Return (x, y) of the center of cell containing provided text 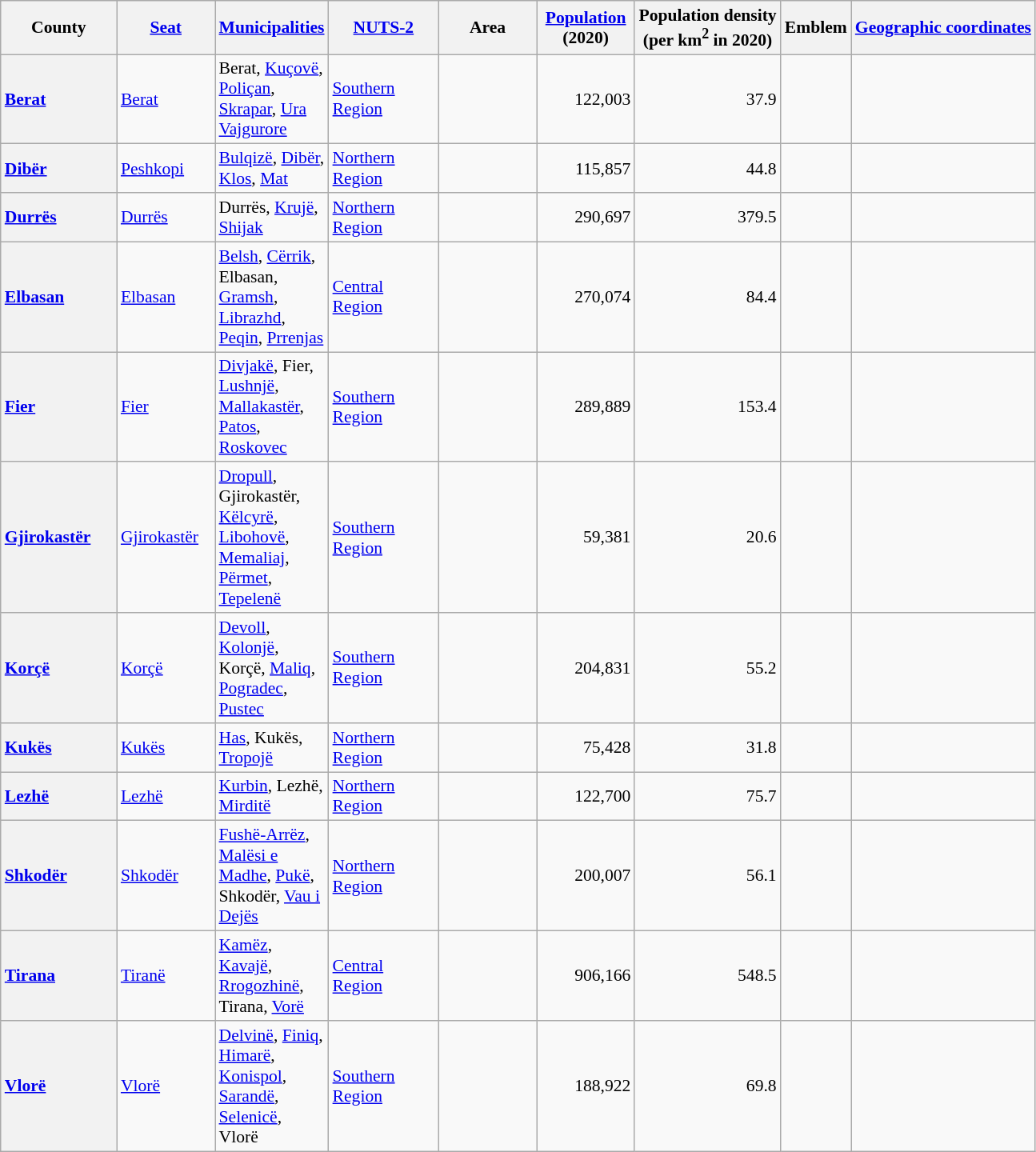
44.8 (707, 168)
Has, Kukës, Tropojë (271, 747)
Population density(per km2 in 2020) (707, 27)
Tirana (59, 976)
204,831 (586, 668)
289,889 (586, 407)
75.7 (707, 797)
Fushë-Arrëz, Malësi e Madhe, Pukë, Shkodër, Vau i Dejës (271, 876)
56.1 (707, 876)
Dropull, Gjirokastër, Këlcyrë, Libohovë, Memaliaj, Përmet, Tepelenë (271, 538)
Tiranë (166, 976)
37.9 (707, 99)
153.4 (707, 407)
59,381 (586, 538)
Kurbin, Lezhë, Mirditë (271, 797)
270,074 (586, 297)
379.5 (707, 218)
55.2 (707, 668)
Kamëz, Kavajë, Rrogozhinë, Tirana, Vorë (271, 976)
County (59, 27)
84.4 (707, 297)
Bulqizë, Dibër, Klos, Mat (271, 168)
Dibër (59, 168)
290,697 (586, 218)
115,857 (586, 168)
Population (2020) (586, 27)
Durrës, Krujë, Shijak (271, 218)
Seat (166, 27)
Municipalities (271, 27)
122,700 (586, 797)
906,166 (586, 976)
Geographic coordinates (943, 27)
Emblem (816, 27)
188,922 (586, 1086)
Area (488, 27)
Peshkopi (166, 168)
75,428 (586, 747)
20.6 (707, 538)
548.5 (707, 976)
Divjakë, Fier, Lushnjë, Mallakastër, Patos, Roskovec (271, 407)
Delvinë, Finiq, Himarë, Konispol, Sarandë, Selenicë, Vlorë (271, 1086)
Berat, Kuçovë, Poliçan, Skrapar, Ura Vajgurore (271, 99)
122,003 (586, 99)
Belsh, Cërrik, Elbasan, Gramsh, Librazhd, Peqin, Prrenjas (271, 297)
69.8 (707, 1086)
Devoll, Kolonjë, Korçë, Maliq, Pogradec, Pustec (271, 668)
31.8 (707, 747)
NUTS-2 (384, 27)
200,007 (586, 876)
